Extract the [X, Y] coordinate from the center of the cell holding the provided text.  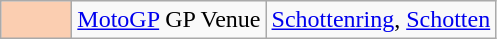
MotoGP GP Venue [169, 20]
Schottenring, Schotten [381, 20]
